Output the (X, Y) coordinate of the center of the cell containing the given text.  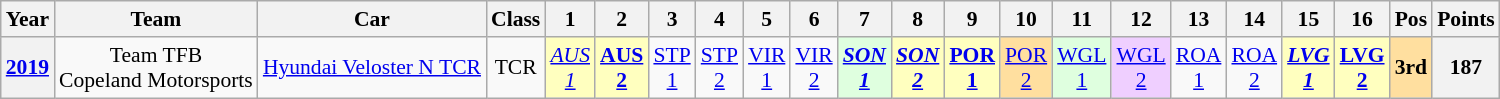
10 (1026, 19)
Year (28, 19)
ROA1 (1199, 68)
3rd (1412, 68)
WGL2 (1140, 68)
16 (1362, 19)
AUS1 (570, 68)
14 (1254, 19)
11 (1082, 19)
POR1 (972, 68)
2 (622, 19)
15 (1308, 19)
2019 (28, 68)
7 (864, 19)
SON1 (864, 68)
Class (516, 19)
POR2 (1026, 68)
Pos (1412, 19)
12 (1140, 19)
Points (1466, 19)
Hyundai Veloster N TCR (372, 68)
VIR2 (814, 68)
Car (372, 19)
AUS2 (622, 68)
ROA2 (1254, 68)
LVG2 (1362, 68)
Team (156, 19)
3 (672, 19)
WGL1 (1082, 68)
SON2 (918, 68)
8 (918, 19)
1 (570, 19)
VIR1 (766, 68)
STP1 (672, 68)
TCR (516, 68)
6 (814, 19)
Team TFB Copeland Motorsports (156, 68)
9 (972, 19)
5 (766, 19)
187 (1466, 68)
4 (720, 19)
LVG1 (1308, 68)
13 (1199, 19)
STP2 (720, 68)
